Determine the (X, Y) coordinate at the center of the cell enclosing the given text.  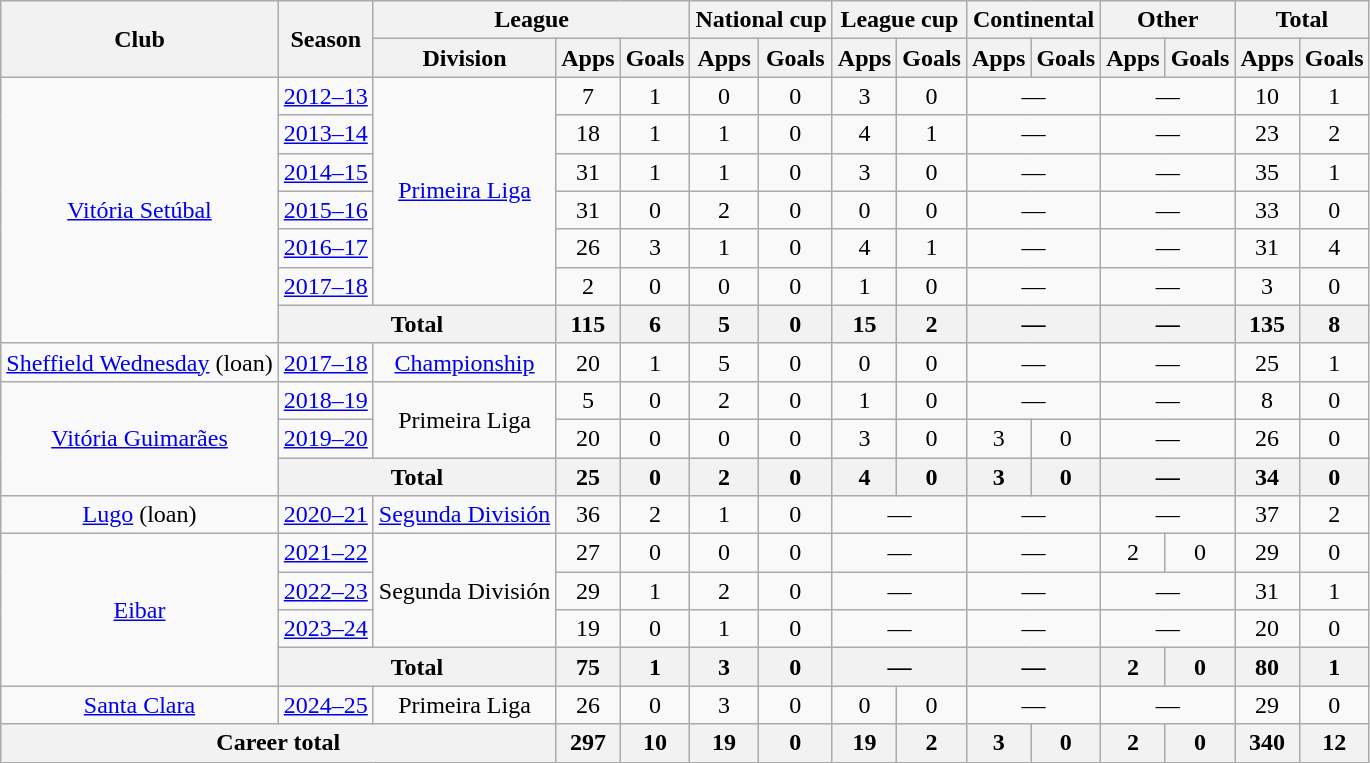
Vitória Guimarães (140, 438)
15 (864, 324)
Sheffield Wednesday (loan) (140, 362)
Santa Clara (140, 705)
2024–25 (326, 705)
340 (1267, 743)
6 (655, 324)
35 (1267, 172)
Continental (1033, 20)
297 (588, 743)
Eibar (140, 610)
2013–14 (326, 134)
12 (1334, 743)
135 (1267, 324)
Other (1168, 20)
34 (1267, 477)
33 (1267, 210)
League (532, 20)
2019–20 (326, 438)
2021–22 (326, 553)
27 (588, 553)
23 (1267, 134)
75 (588, 667)
Lugo (loan) (140, 515)
Career total (278, 743)
2012–13 (326, 96)
League cup (899, 20)
2014–15 (326, 172)
7 (588, 96)
2022–23 (326, 591)
18 (588, 134)
Season (326, 39)
2023–24 (326, 629)
37 (1267, 515)
National cup (761, 20)
2018–19 (326, 400)
115 (588, 324)
2020–21 (326, 515)
Club (140, 39)
80 (1267, 667)
Championship (464, 362)
2015–16 (326, 210)
Division (464, 58)
36 (588, 515)
2016–17 (326, 248)
Vitória Setúbal (140, 210)
